Pinpoint the cell where the given text exists, returning its [x, y] midpoint coordinate. 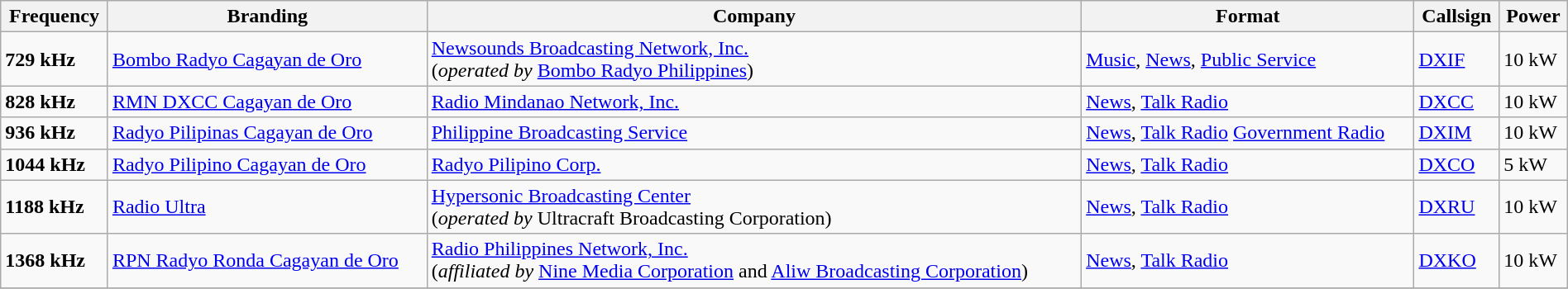
1044 kHz [55, 164]
Callsign [1457, 17]
DXKO [1457, 261]
Radio Philippines Network, Inc.(affiliated by Nine Media Corporation and Aliw Broadcasting Corporation) [754, 261]
828 kHz [55, 102]
729 kHz [55, 59]
Format [1248, 17]
DXRU [1457, 206]
DXCC [1457, 102]
Radio Mindanao Network, Inc. [754, 102]
Radyo Pilipinas Cagayan de Oro [267, 133]
Hypersonic Broadcasting Center(operated by Ultracraft Broadcasting Corporation) [754, 206]
Branding [267, 17]
Philippine Broadcasting Service [754, 133]
DXIF [1457, 59]
Radyo Pilipino Corp. [754, 164]
5 kW [1533, 164]
DXIM [1457, 133]
Radyo Pilipino Cagayan de Oro [267, 164]
Music, News, Public Service [1248, 59]
936 kHz [55, 133]
Radio Ultra [267, 206]
News, Talk Radio Government Radio [1248, 133]
RMN DXCC Cagayan de Oro [267, 102]
1188 kHz [55, 206]
RPN Radyo Ronda Cagayan de Oro [267, 261]
1368 kHz [55, 261]
DXCO [1457, 164]
Company [754, 17]
Bombo Radyo Cagayan de Oro [267, 59]
Frequency [55, 17]
Newsounds Broadcasting Network, Inc.(operated by Bombo Radyo Philippines) [754, 59]
Power [1533, 17]
